Scan for the cell matching the given text and deliver its [x, y] coordinate at center. 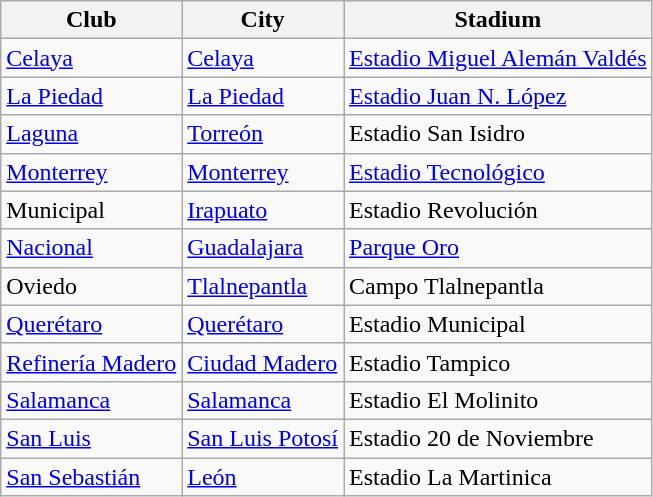
Estadio Juan N. López [498, 96]
Estadio Miguel Alemán Valdés [498, 58]
Estadio La Martinica [498, 477]
Estadio El Molinito [498, 400]
Municipal [92, 210]
Guadalajara [263, 248]
San Sebastián [92, 477]
Estadio Tecnológico [498, 172]
San Luis Potosí [263, 438]
Ciudad Madero [263, 362]
Estadio Revolución [498, 210]
City [263, 20]
Estadio 20 de Noviembre [498, 438]
Laguna [92, 134]
Parque Oro [498, 248]
Estadio San Isidro [498, 134]
San Luis [92, 438]
Stadium [498, 20]
Estadio Municipal [498, 324]
Nacional [92, 248]
Refinería Madero [92, 362]
Club [92, 20]
Irapuato [263, 210]
Oviedo [92, 286]
Estadio Tampico [498, 362]
Torreón [263, 134]
Campo Tlalnepantla [498, 286]
León [263, 477]
Tlalnepantla [263, 286]
